Return the (x, y) coordinate for the center point of the cell that contains the specified text.  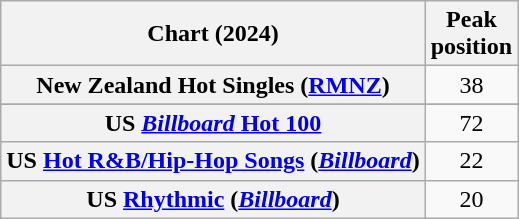
Peakposition (471, 34)
20 (471, 199)
US Hot R&B/Hip-Hop Songs (Billboard) (213, 161)
72 (471, 123)
US Rhythmic (Billboard) (213, 199)
New Zealand Hot Singles (RMNZ) (213, 85)
38 (471, 85)
Chart (2024) (213, 34)
22 (471, 161)
US Billboard Hot 100 (213, 123)
